Return the (X, Y) coordinate for the center point of the cell that contains the specified text.  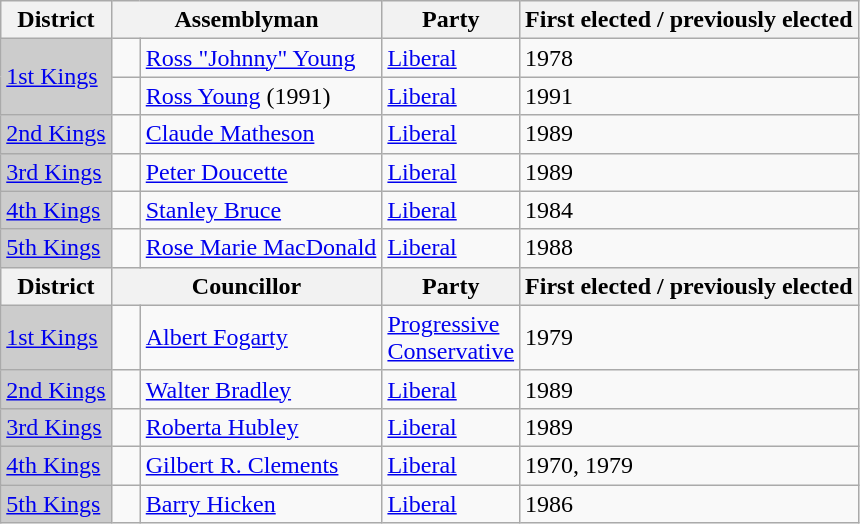
Walter Bradley (261, 389)
Ross Young (1991) (261, 96)
1991 (690, 96)
Progressive Conservative (451, 338)
Barry Hicken (261, 503)
Gilbert R. Clements (261, 465)
Assemblyman (246, 20)
Peter Doucette (261, 172)
1978 (690, 58)
1986 (690, 503)
Stanley Bruce (261, 210)
Roberta Hubley (261, 427)
Albert Fogarty (261, 338)
1988 (690, 248)
Councillor (246, 286)
1970, 1979 (690, 465)
Ross "Johnny" Young (261, 58)
Rose Marie MacDonald (261, 248)
Claude Matheson (261, 134)
1984 (690, 210)
1979 (690, 338)
